Locate the cell with the specified text and output its [X, Y] center coordinate. 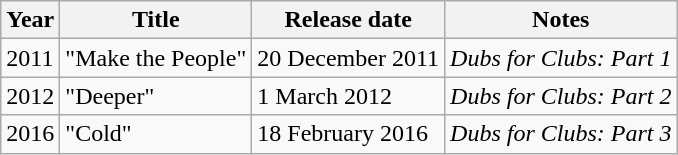
18 February 2016 [348, 134]
"Make the People" [156, 58]
2011 [30, 58]
2012 [30, 96]
20 December 2011 [348, 58]
Notes [561, 20]
Year [30, 20]
"Cold" [156, 134]
1 March 2012 [348, 96]
Title [156, 20]
"Deeper" [156, 96]
Dubs for Clubs: Part 2 [561, 96]
Release date [348, 20]
2016 [30, 134]
Dubs for Clubs: Part 1 [561, 58]
Dubs for Clubs: Part 3 [561, 134]
